Return [x, y] of the center of cell containing provided text 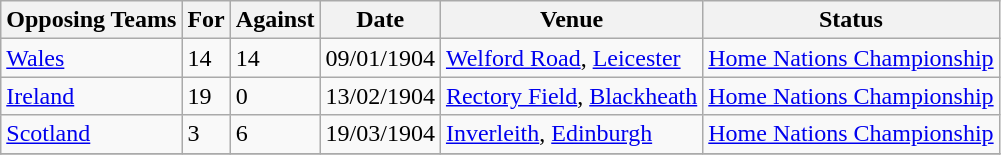
Welford Road, Leicester [571, 58]
Scotland [92, 134]
Inverleith, Edinburgh [571, 134]
Venue [571, 20]
Wales [92, 58]
Ireland [92, 96]
Date [380, 20]
19 [206, 96]
0 [275, 96]
19/03/1904 [380, 134]
Rectory Field, Blackheath [571, 96]
Status [851, 20]
Against [275, 20]
09/01/1904 [380, 58]
6 [275, 134]
3 [206, 134]
Opposing Teams [92, 20]
For [206, 20]
13/02/1904 [380, 96]
